Extract the [X, Y] coordinate from the center of the cell holding the provided text.  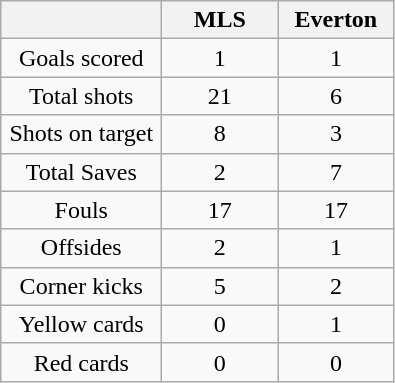
Goals scored [82, 58]
Fouls [82, 210]
Total Saves [82, 172]
Offsides [82, 248]
Everton [336, 20]
6 [336, 96]
MLS [220, 20]
Red cards [82, 362]
3 [336, 134]
7 [336, 172]
21 [220, 96]
8 [220, 134]
Shots on target [82, 134]
5 [220, 286]
Total shots [82, 96]
Yellow cards [82, 324]
Corner kicks [82, 286]
